Provide the [X, Y] coordinate of the cell's center where the given text is located.  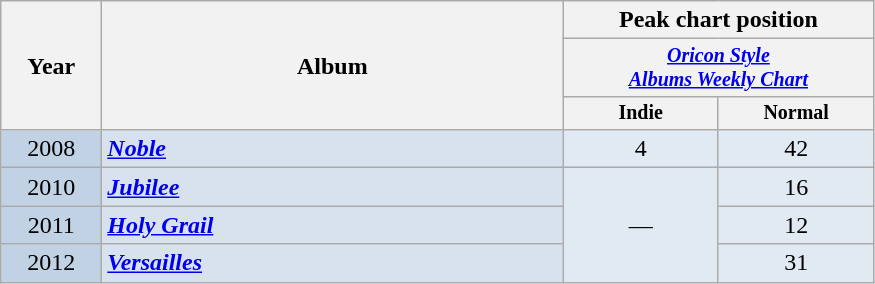
Jubilee [332, 187]
2010 [52, 187]
Year [52, 66]
Versailles [332, 263]
Holy Grail [332, 225]
Noble [332, 149]
2012 [52, 263]
2011 [52, 225]
Album [332, 66]
— [641, 225]
2008 [52, 149]
4 [641, 149]
31 [796, 263]
Oricon StyleAlbums Weekly Chart [718, 68]
12 [796, 225]
Normal [796, 112]
16 [796, 187]
Indie [641, 112]
42 [796, 149]
Peak chart position [718, 20]
